Determine the [x, y] coordinate at the center of the cell enclosing the given text.  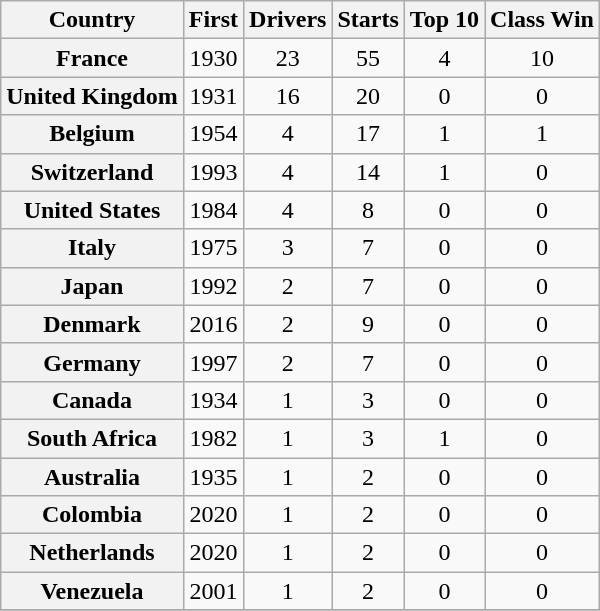
Australia [92, 477]
16 [288, 96]
United States [92, 210]
1984 [213, 210]
1930 [213, 58]
Japan [92, 286]
2016 [213, 324]
Belgium [92, 134]
Colombia [92, 515]
1997 [213, 362]
10 [542, 58]
1992 [213, 286]
Netherlands [92, 553]
1993 [213, 172]
Canada [92, 400]
1935 [213, 477]
1934 [213, 400]
1975 [213, 248]
17 [368, 134]
23 [288, 58]
2001 [213, 591]
Italy [92, 248]
Denmark [92, 324]
United Kingdom [92, 96]
Top 10 [444, 20]
Class Win [542, 20]
20 [368, 96]
1931 [213, 96]
Country [92, 20]
1954 [213, 134]
8 [368, 210]
Drivers [288, 20]
Germany [92, 362]
South Africa [92, 438]
9 [368, 324]
55 [368, 58]
Switzerland [92, 172]
Venezuela [92, 591]
Starts [368, 20]
1982 [213, 438]
First [213, 20]
France [92, 58]
14 [368, 172]
